Locate the cell with the specified text and output its [X, Y] center coordinate. 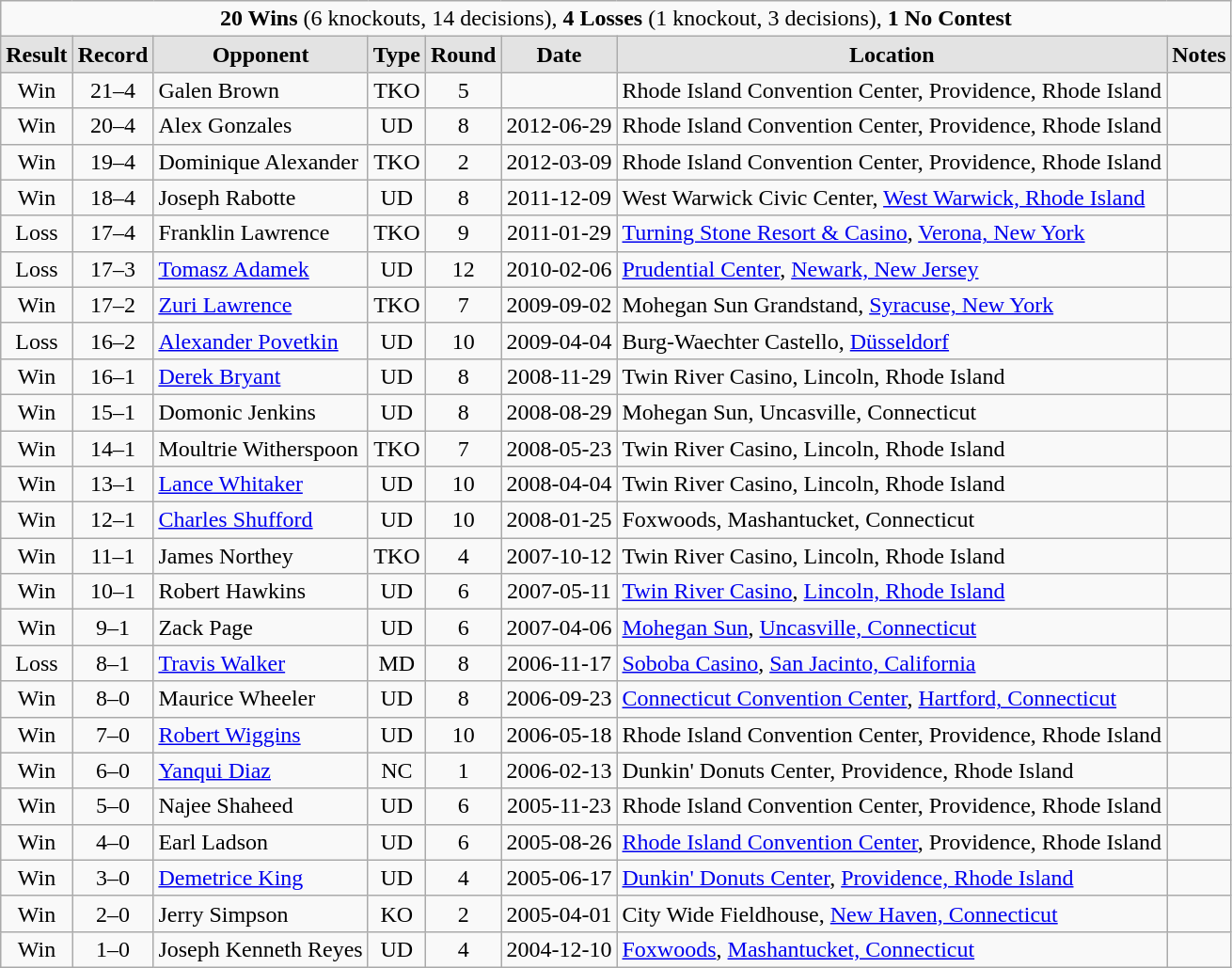
7–0 [113, 735]
Zack Page [261, 627]
Round [464, 55]
1 [464, 770]
4–0 [113, 842]
2006-09-23 [559, 699]
2008-05-23 [559, 449]
Result [37, 55]
9–1 [113, 627]
Lance Whitaker [261, 484]
Najee Shaheed [261, 806]
21–4 [113, 90]
Location [892, 55]
17–2 [113, 305]
19–4 [113, 162]
Charles Shufford [261, 520]
1–0 [113, 949]
8–0 [113, 699]
2006-11-17 [559, 663]
Joseph Rabotte [261, 198]
2008-01-25 [559, 520]
12 [464, 269]
2007-05-11 [559, 592]
20–4 [113, 126]
Earl Ladson [261, 842]
Alex Gonzales [261, 126]
Moultrie Witherspoon [261, 449]
Opponent [261, 55]
James Northey [261, 556]
2006-05-18 [559, 735]
Zuri Lawrence [261, 305]
2012-03-09 [559, 162]
20 Wins (6 knockouts, 14 decisions), 4 Losses (1 knockout, 3 decisions), 1 No Contest [616, 19]
Dominique Alexander [261, 162]
Derek Bryant [261, 376]
Franklin Lawrence [261, 233]
16–2 [113, 341]
2005-08-26 [559, 842]
Robert Hawkins [261, 592]
Date [559, 55]
14–1 [113, 449]
Turning Stone Resort & Casino, Verona, New York [892, 233]
2005-11-23 [559, 806]
Demetrice King [261, 878]
2004-12-10 [559, 949]
KO [397, 913]
2010-02-06 [559, 269]
2009-09-02 [559, 305]
3–0 [113, 878]
11–1 [113, 556]
Yanqui Diaz [261, 770]
Prudential Center, Newark, New Jersey [892, 269]
2011-01-29 [559, 233]
Mohegan Sun Grandstand, Syracuse, New York [892, 305]
16–1 [113, 376]
Domonic Jenkins [261, 412]
Burg-Waechter Castello, Düsseldorf [892, 341]
5 [464, 90]
2012-06-29 [559, 126]
NC [397, 770]
2011-12-09 [559, 198]
Joseph Kenneth Reyes [261, 949]
2008-11-29 [559, 376]
MD [397, 663]
Galen Brown [261, 90]
5–0 [113, 806]
2007-10-12 [559, 556]
9 [464, 233]
12–1 [113, 520]
15–1 [113, 412]
City Wide Fieldhouse, New Haven, Connecticut [892, 913]
2–0 [113, 913]
Travis Walker [261, 663]
Jerry Simpson [261, 913]
6–0 [113, 770]
Notes [1199, 55]
8–1 [113, 663]
2008-08-29 [559, 412]
17–4 [113, 233]
Robert Wiggins [261, 735]
2005-04-01 [559, 913]
Record [113, 55]
Tomasz Adamek [261, 269]
Alexander Povetkin [261, 341]
13–1 [113, 484]
2006-02-13 [559, 770]
10–1 [113, 592]
2009-04-04 [559, 341]
18–4 [113, 198]
17–3 [113, 269]
2005-06-17 [559, 878]
Connecticut Convention Center, Hartford, Connecticut [892, 699]
Type [397, 55]
2007-04-06 [559, 627]
Maurice Wheeler [261, 699]
2008-04-04 [559, 484]
Soboba Casino, San Jacinto, California [892, 663]
West Warwick Civic Center, West Warwick, Rhode Island [892, 198]
